Extract the [x, y] coordinate from the center of the cell holding the provided text.  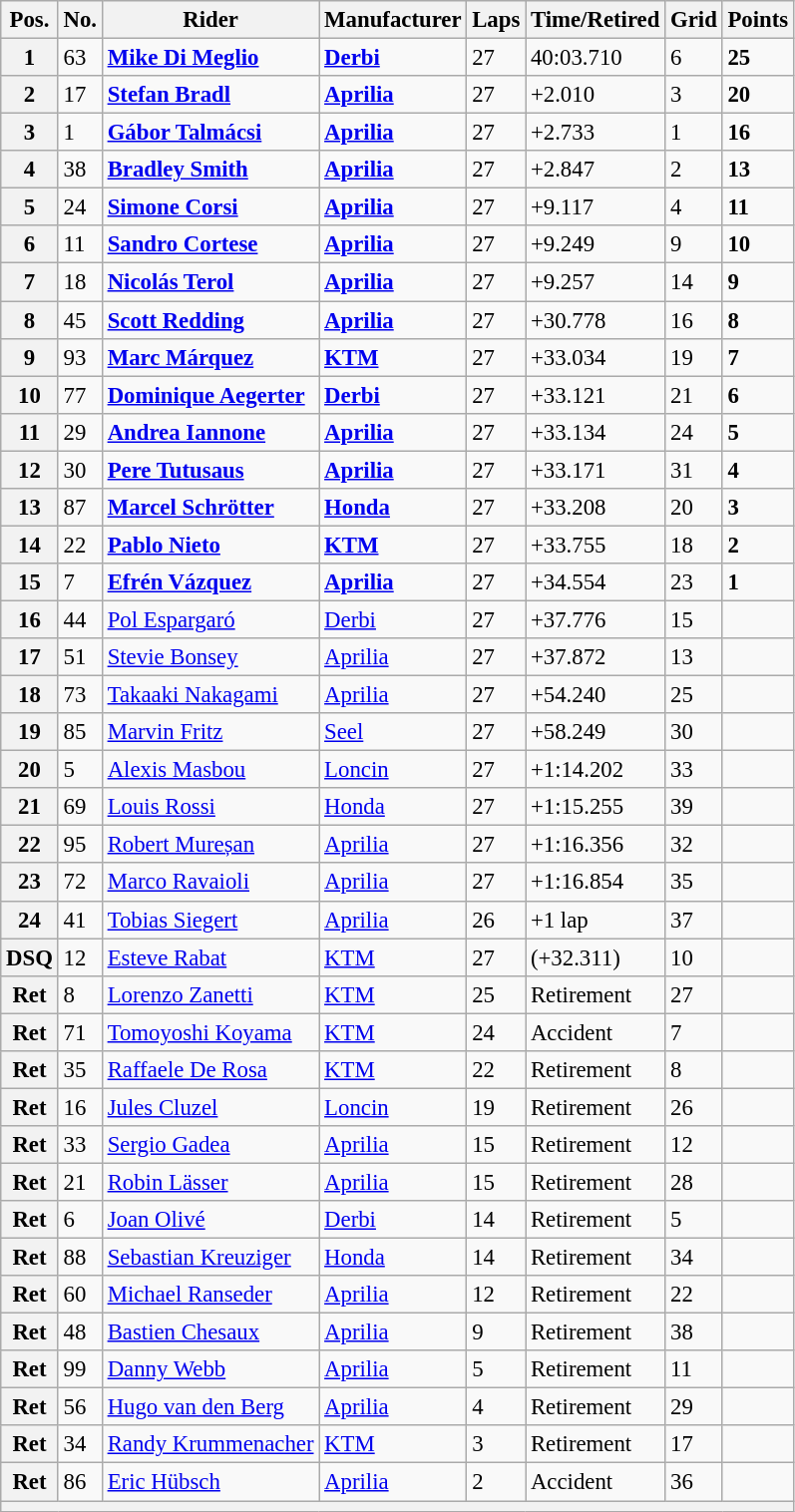
63 [80, 58]
88 [80, 1258]
Marc Márquez [209, 357]
Gábor Talmácsi [209, 133]
37 [694, 920]
Scott Redding [209, 320]
Efrén Vázquez [209, 582]
+1:15.255 [596, 807]
Marco Ravaioli [209, 883]
Robin Lässer [209, 1182]
99 [80, 1369]
Stevie Bonsey [209, 657]
Dominique Aegerter [209, 395]
Tomoyoshi Koyama [209, 1032]
Grid [694, 20]
73 [80, 695]
+33.134 [596, 432]
51 [80, 657]
Alexis Masbou [209, 770]
+2.010 [596, 95]
Danny Webb [209, 1369]
Pere Tutusaus [209, 470]
31 [694, 470]
+37.872 [596, 657]
+33.034 [596, 357]
Tobias Siegert [209, 920]
Seel [393, 732]
Marvin Fritz [209, 732]
Marcel Schrötter [209, 508]
Jules Cluzel [209, 1107]
87 [80, 508]
Bastien Chesaux [209, 1332]
Sebastian Kreuziger [209, 1258]
Robert Mureșan [209, 845]
+9.257 [596, 282]
Randy Krummenacher [209, 1445]
72 [80, 883]
+1:16.356 [596, 845]
Raffaele De Rosa [209, 1070]
+58.249 [596, 732]
(+32.311) [596, 957]
44 [80, 619]
Louis Rossi [209, 807]
+2.847 [596, 170]
Takaaki Nakagami [209, 695]
32 [694, 845]
+2.733 [596, 133]
93 [80, 357]
+34.554 [596, 582]
+33.171 [596, 470]
Nicolás Terol [209, 282]
Stefan Bradl [209, 95]
28 [694, 1182]
+33.208 [596, 508]
Bradley Smith [209, 170]
95 [80, 845]
+9.117 [596, 207]
36 [694, 1482]
41 [80, 920]
86 [80, 1482]
Sandro Cortese [209, 244]
71 [80, 1032]
+54.240 [596, 695]
Michael Ranseder [209, 1295]
+9.249 [596, 244]
Laps [497, 20]
Mike Di Meglio [209, 58]
Simone Corsi [209, 207]
45 [80, 320]
+30.778 [596, 320]
+1 lap [596, 920]
Hugo van den Berg [209, 1407]
Points [758, 20]
+37.776 [596, 619]
48 [80, 1332]
Sergio Gadea [209, 1145]
+1:16.854 [596, 883]
No. [80, 20]
Pablo Nieto [209, 545]
+33.755 [596, 545]
60 [80, 1295]
Pos. [30, 20]
69 [80, 807]
Time/Retired [596, 20]
Esteve Rabat [209, 957]
Manufacturer [393, 20]
56 [80, 1407]
Joan Olivé [209, 1220]
Pol Espargaró [209, 619]
DSQ [30, 957]
77 [80, 395]
39 [694, 807]
Lorenzo Zanetti [209, 994]
Rider [209, 20]
+1:14.202 [596, 770]
85 [80, 732]
+33.121 [596, 395]
Andrea Iannone [209, 432]
Eric Hübsch [209, 1482]
40:03.710 [596, 58]
